For the text-containing cell, return its midpoint in (x, y) coordinate format. 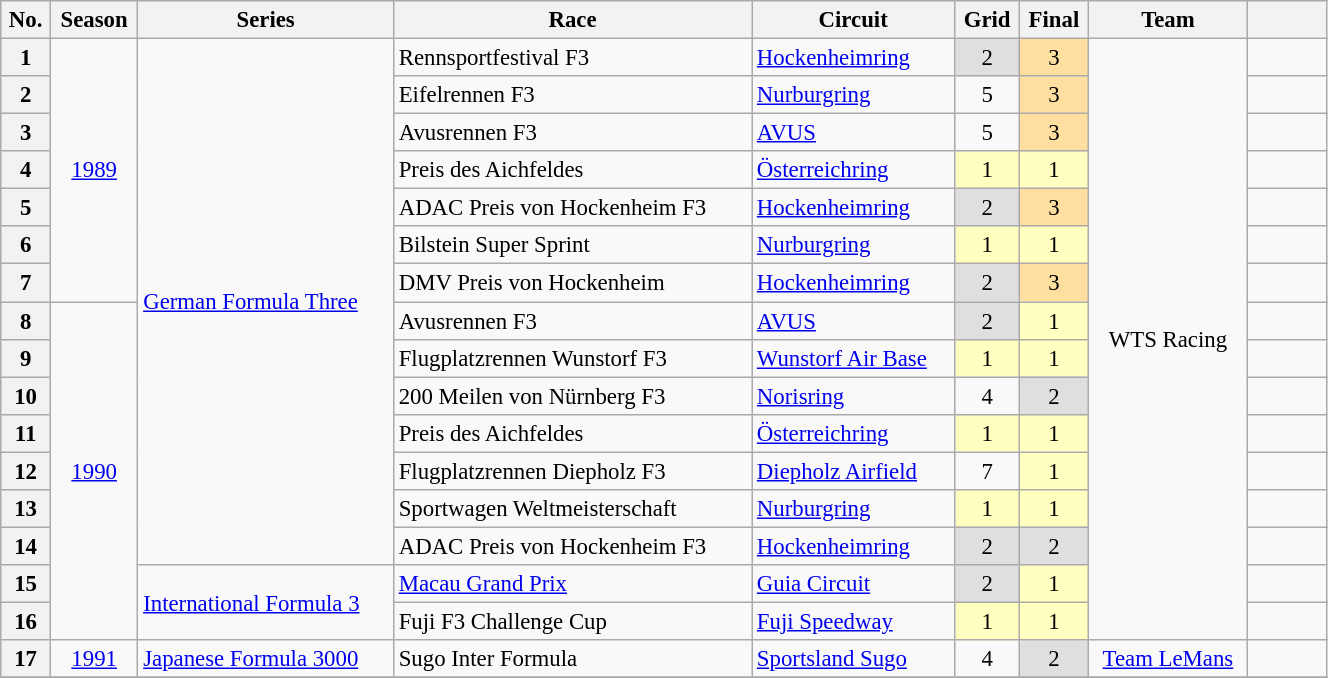
1991 (94, 659)
WTS Racing (1168, 340)
Guia Circuit (854, 584)
Sugo Inter Formula (572, 659)
13 (26, 509)
Race (572, 20)
Eifelrennen F3 (572, 95)
6 (26, 245)
Season (94, 20)
Japanese Formula 3000 (266, 659)
9 (26, 358)
Team (1168, 20)
German Formula Three (266, 302)
Fuji F3 Challenge Cup (572, 621)
1989 (94, 170)
10 (26, 396)
Sportwagen Weltmeisterschaft (572, 509)
14 (26, 546)
1990 (94, 471)
DMV Preis von Hockenheim (572, 283)
Flugplatzrennen Diepholz F3 (572, 471)
17 (26, 659)
Grid (988, 20)
Series (266, 20)
Rennsportfestival F3 (572, 58)
11 (26, 433)
200 Meilen von Nürnberg F3 (572, 396)
16 (26, 621)
Sportsland Sugo (854, 659)
Macau Grand Prix (572, 584)
8 (26, 321)
No. (26, 20)
International Formula 3 (266, 602)
Final (1054, 20)
Team LeMans (1168, 659)
Circuit (854, 20)
Wunstorf Air Base (854, 358)
Bilstein Super Sprint (572, 245)
Norisring (854, 396)
12 (26, 471)
Diepholz Airfield (854, 471)
Fuji Speedway (854, 621)
15 (26, 584)
Flugplatzrennen Wunstorf F3 (572, 358)
